Determine the [X, Y] coordinate at the center of the cell enclosing the given text.  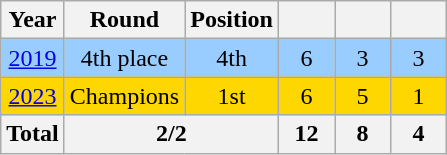
Total [33, 134]
2019 [33, 58]
12 [306, 134]
4th place [124, 58]
4th [232, 58]
Position [232, 20]
Year [33, 20]
2/2 [171, 134]
2023 [33, 96]
8 [362, 134]
1 [419, 96]
5 [362, 96]
Champions [124, 96]
Round [124, 20]
4 [419, 134]
1st [232, 96]
